Capture the cell that displays the provided text and extract its (X, Y) central coordinate. 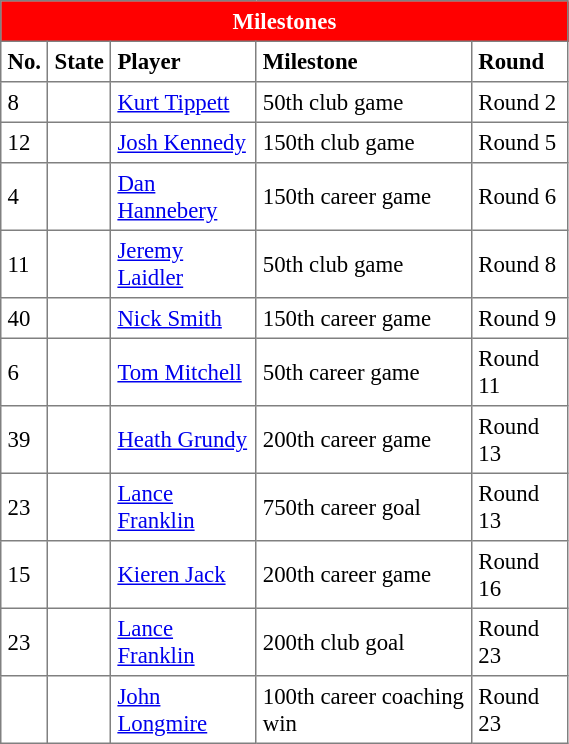
150th club game (364, 142)
State (80, 61)
12 (24, 142)
John Longmire (184, 710)
39 (24, 440)
Round 16 (520, 575)
Round 6 (520, 197)
100th career coaching win (364, 710)
Round 8 (520, 264)
Round 9 (520, 318)
15 (24, 575)
Round 11 (520, 372)
Round 2 (520, 102)
Player (184, 61)
Dan Hannebery (184, 197)
50th career game (364, 372)
Milestone (364, 61)
750th career goal (364, 507)
Kieren Jack (184, 575)
4 (24, 197)
11 (24, 264)
Round (520, 61)
Round 5 (520, 142)
200th club goal (364, 642)
6 (24, 372)
Milestones (284, 21)
8 (24, 102)
Jeremy Laidler (184, 264)
Heath Grundy (184, 440)
Josh Kennedy (184, 142)
40 (24, 318)
Tom Mitchell (184, 372)
Kurt Tippett (184, 102)
No. (24, 61)
Nick Smith (184, 318)
